Return the [X, Y] coordinate for the center point of the cell that contains the specified text.  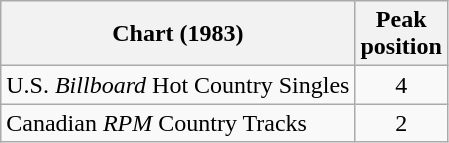
Chart (1983) [178, 34]
U.S. Billboard Hot Country Singles [178, 85]
4 [401, 85]
2 [401, 123]
Canadian RPM Country Tracks [178, 123]
Peakposition [401, 34]
